Locate the cell with the specified text and output its [x, y] center coordinate. 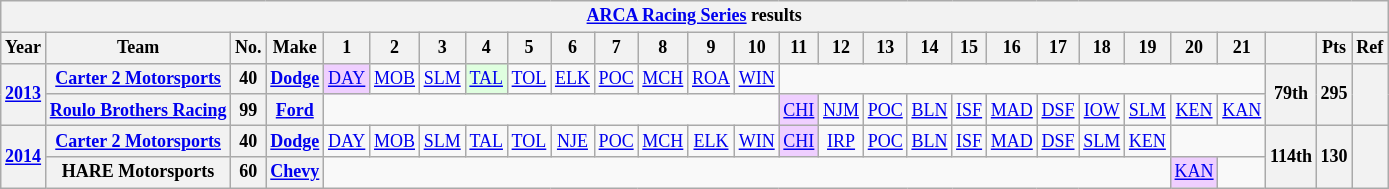
Chevy [295, 172]
9 [712, 48]
6 [573, 48]
Pts [1334, 48]
3 [442, 48]
Team [138, 48]
10 [756, 48]
NJE [573, 140]
Year [24, 48]
295 [1334, 94]
15 [970, 48]
8 [663, 48]
No. [248, 48]
5 [528, 48]
1 [347, 48]
Roulo Brothers Racing [138, 110]
130 [1334, 156]
2013 [24, 94]
IOW [1102, 110]
17 [1058, 48]
13 [885, 48]
Make [295, 48]
19 [1148, 48]
NJM [842, 110]
Ref [1370, 48]
2014 [24, 156]
7 [616, 48]
16 [1012, 48]
ROA [712, 78]
2 [395, 48]
11 [799, 48]
99 [248, 110]
60 [248, 172]
114th [1292, 156]
79th [1292, 94]
18 [1102, 48]
4 [486, 48]
12 [842, 48]
ARCA Racing Series results [694, 16]
14 [930, 48]
HARE Motorsports [138, 172]
20 [1194, 48]
IRP [842, 140]
Ford [295, 110]
21 [1242, 48]
